Determine the [x, y] coordinate at the center of the cell enclosing the given text.  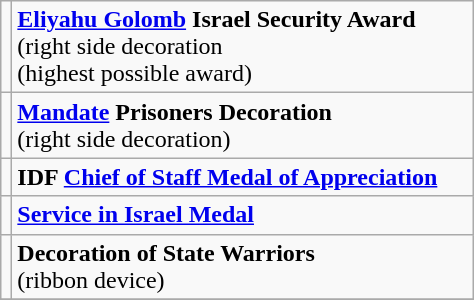
Service in Israel Medal [242, 215]
IDF Chief of Staff Medal of Appreciation [242, 177]
Decoration of State Warriors(ribbon device) [242, 266]
Eliyahu Golomb Israel Security Award (right side decoration(highest possible award) [242, 47]
Mandate Prisoners Decoration(right side decoration) [242, 126]
